Output the (X, Y) coordinate of the center of the cell containing the given text.  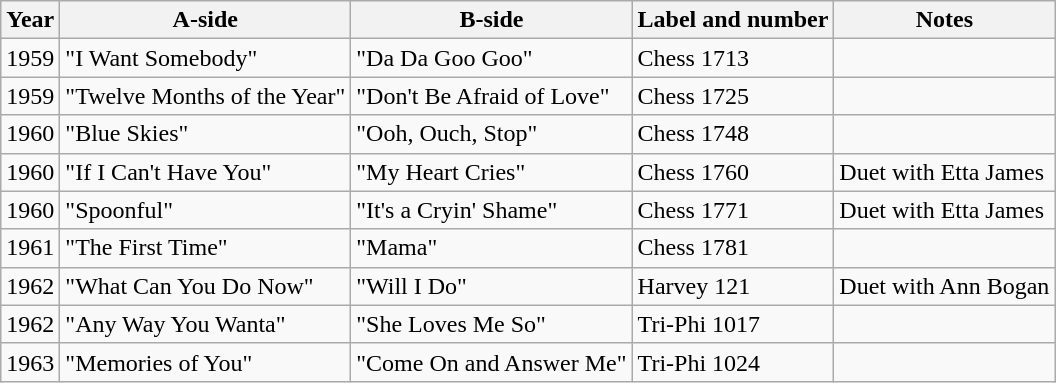
Year (30, 20)
"I Want Somebody" (206, 58)
Notes (944, 20)
"Will I Do" (492, 286)
"If I Can't Have You" (206, 172)
"Mama" (492, 248)
Tri-Phi 1024 (733, 362)
"Da Da Goo Goo" (492, 58)
"Twelve Months of the Year" (206, 96)
"Memories of You" (206, 362)
"Blue Skies" (206, 134)
"Ooh, Ouch, Stop" (492, 134)
Harvey 121 (733, 286)
Chess 1760 (733, 172)
A-side (206, 20)
"My Heart Cries" (492, 172)
"Don't Be Afraid of Love" (492, 96)
"Any Way You Wanta" (206, 324)
"Come On and Answer Me" (492, 362)
"It's a Cryin' Shame" (492, 210)
"The First Time" (206, 248)
Chess 1713 (733, 58)
"What Can You Do Now" (206, 286)
Duet with Ann Bogan (944, 286)
Chess 1781 (733, 248)
Tri-Phi 1017 (733, 324)
1961 (30, 248)
Chess 1771 (733, 210)
1963 (30, 362)
"She Loves Me So" (492, 324)
B-side (492, 20)
"Spoonful" (206, 210)
Chess 1748 (733, 134)
Chess 1725 (733, 96)
Label and number (733, 20)
